For the text-containing cell, return its midpoint in [X, Y] coordinate format. 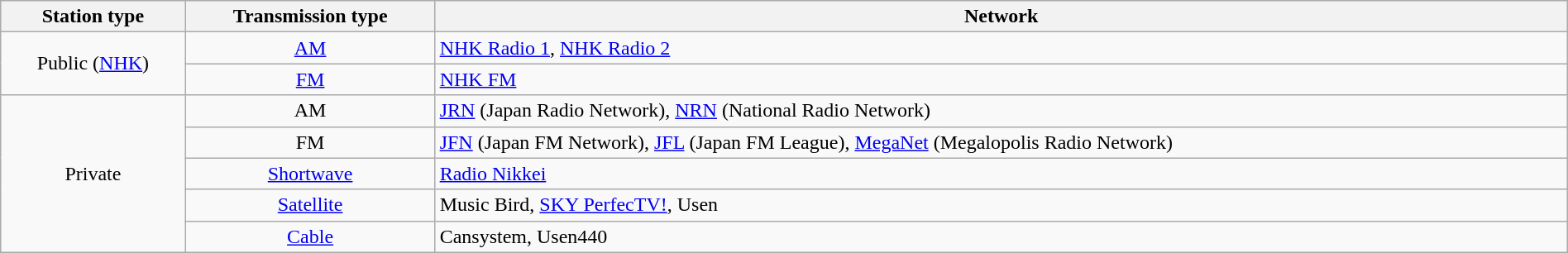
NHK Radio 1, NHK Radio 2 [1001, 48]
Satellite [310, 205]
JRN (Japan Radio Network), NRN (National Radio Network) [1001, 111]
JFN (Japan FM Network), JFL (Japan FM League), MegaNet (Megalopolis Radio Network) [1001, 142]
Music Bird, SKY PerfecTV!, Usen [1001, 205]
Cansystem, Usen440 [1001, 236]
Station type [93, 17]
Private [93, 174]
NHK FM [1001, 79]
Radio Nikkei [1001, 174]
Network [1001, 17]
Shortwave [310, 174]
Cable [310, 236]
Transmission type [310, 17]
Public (NHK) [93, 64]
